Detect which cell encompasses the target text, then output its (x, y) center coordinate. 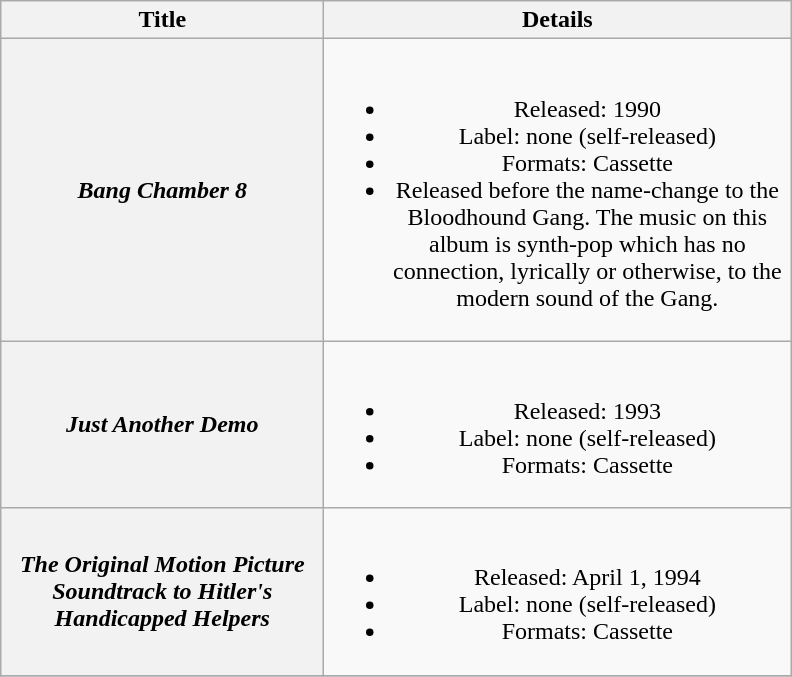
Details (558, 20)
Released: 1993Label: none (self-released)Formats: Cassette (558, 424)
Released: April 1, 1994Label: none (self-released)Formats: Cassette (558, 592)
Bang Chamber 8 (162, 190)
Just Another Demo (162, 424)
Title (162, 20)
The Original Motion Picture Soundtrack to Hitler's Handicapped Helpers (162, 592)
